Pinpoint the cell where the given text exists, returning its (x, y) midpoint coordinate. 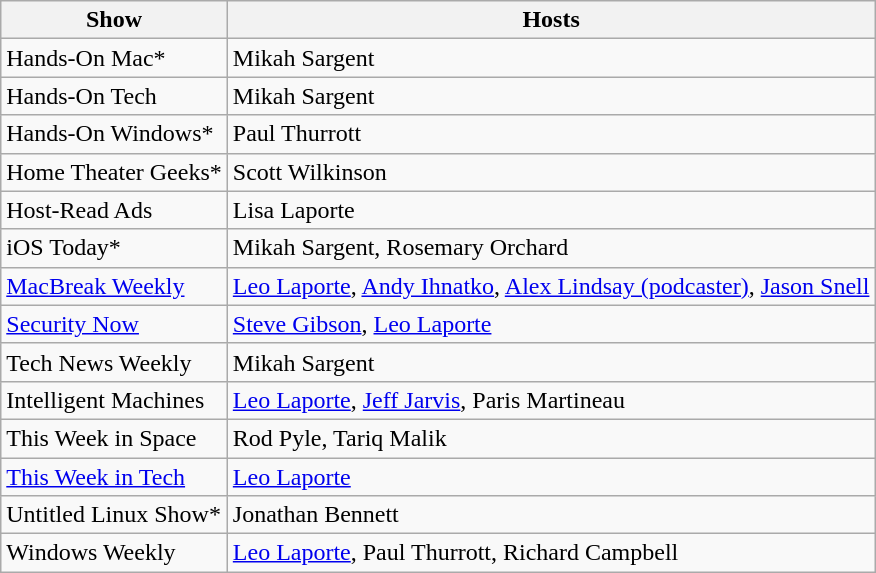
Intelligent Machines (114, 400)
Leo Laporte, Andy Ihnatko, Alex Lindsay (podcaster), Jason Snell (551, 286)
Host-Read Ads (114, 210)
Windows Weekly (114, 553)
iOS Today* (114, 248)
Lisa Laporte (551, 210)
Show (114, 20)
Hands-On Windows* (114, 134)
Scott Wilkinson (551, 172)
Security Now (114, 324)
Leo Laporte (551, 477)
Leo Laporte, Jeff Jarvis, Paris Martineau (551, 400)
Jonathan Bennett (551, 515)
Mikah Sargent, Rosemary Orchard (551, 248)
Rod Pyle, Tariq Malik (551, 438)
Hands-On Mac* (114, 58)
Paul Thurrott (551, 134)
Hosts (551, 20)
Home Theater Geeks* (114, 172)
Untitled Linux Show* (114, 515)
Steve Gibson, Leo Laporte (551, 324)
Tech News Weekly (114, 362)
Hands-On Tech (114, 96)
MacBreak Weekly (114, 286)
This Week in Tech (114, 477)
Leo Laporte, Paul Thurrott, Richard Campbell (551, 553)
This Week in Space (114, 438)
